For the text-containing cell, return its midpoint in [X, Y] coordinate format. 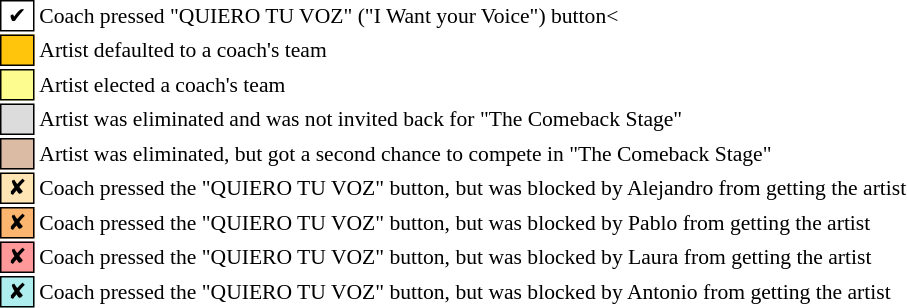
✔ [18, 16]
